Return the [x, y] coordinate for the center point of the cell that contains the specified text.  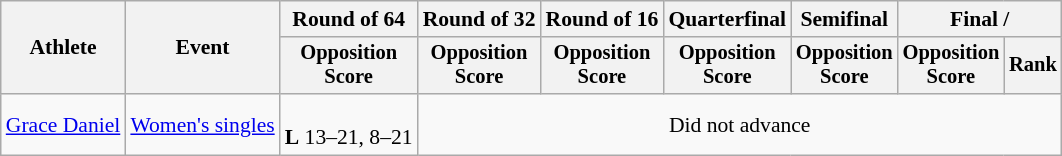
Round of 16 [602, 19]
Women's singles [202, 124]
Round of 32 [480, 19]
Did not advance [740, 124]
Athlete [64, 48]
Grace Daniel [64, 124]
Round of 64 [349, 19]
L 13–21, 8–21 [349, 124]
Rank [1033, 66]
Final / [980, 19]
Semifinal [844, 19]
Quarterfinal [727, 19]
Event [202, 48]
